Return (X, Y) of the center of cell containing provided text 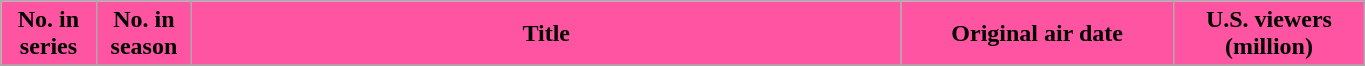
Title (546, 34)
U.S. viewers(million) (1268, 34)
No. inseason (144, 34)
No. inseries (48, 34)
Original air date (1038, 34)
